Return [X, Y] of the center of cell containing provided text 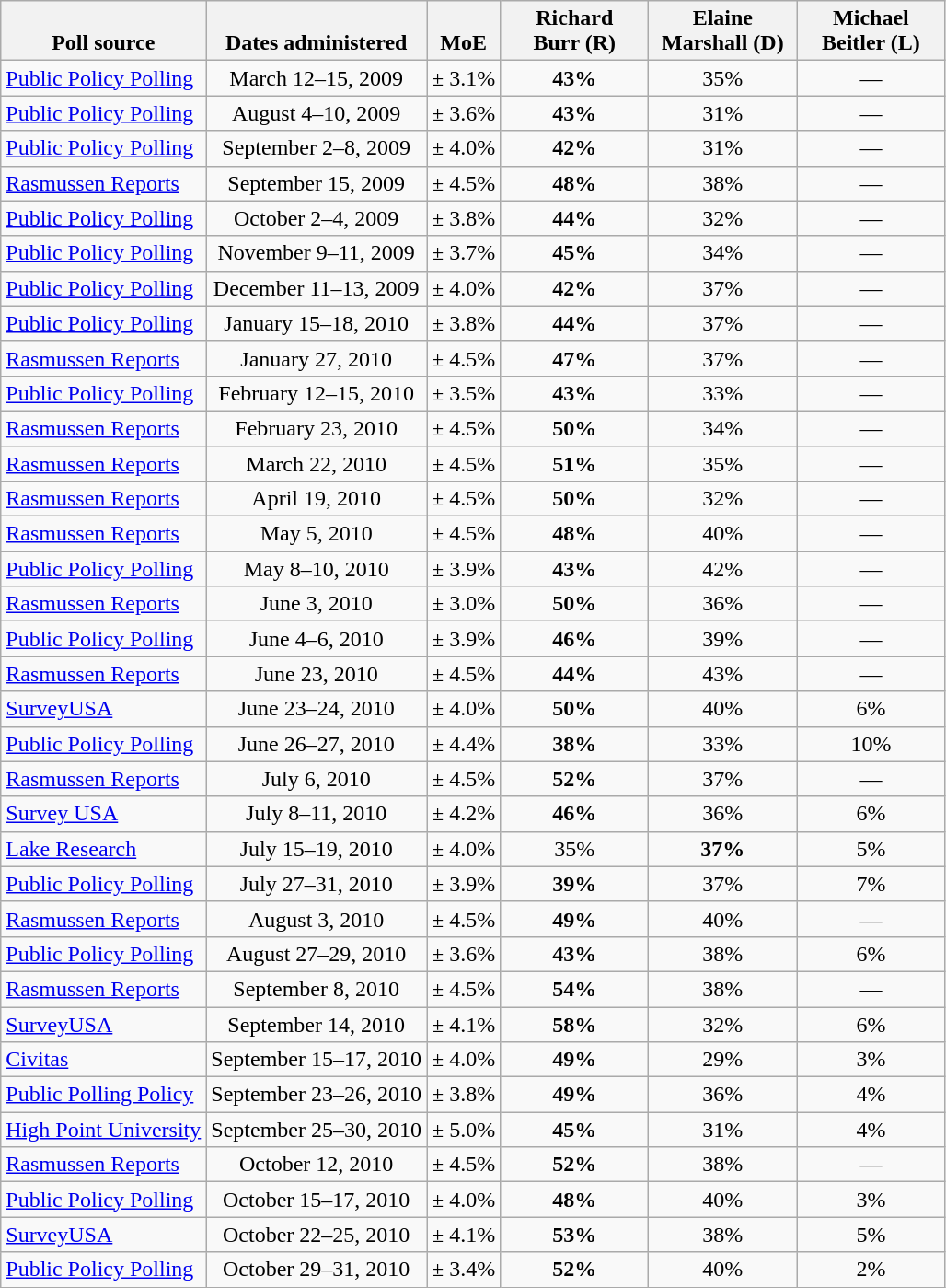
Public Polling Policy [103, 1095]
10% [871, 744]
September 15–17, 2010 [317, 1060]
MichaelBeitler (L) [871, 31]
MoE [464, 31]
February 23, 2010 [317, 428]
October 15–17, 2010 [317, 1200]
July 8–11, 2010 [317, 814]
29% [723, 1060]
High Point University [103, 1130]
January 27, 2010 [317, 358]
± 5.0% [464, 1130]
October 22–25, 2010 [317, 1235]
Poll source [103, 31]
± 3.0% [464, 604]
July 6, 2010 [317, 779]
53% [574, 1235]
March 22, 2010 [317, 463]
± 3.5% [464, 393]
RichardBurr (R) [574, 31]
August 27–29, 2010 [317, 954]
July 15–19, 2010 [317, 849]
± 4.4% [464, 744]
May 5, 2010 [317, 534]
54% [574, 989]
ElaineMarshall (D) [723, 31]
58% [574, 1025]
Civitas [103, 1060]
September 14, 2010 [317, 1025]
June 3, 2010 [317, 604]
August 3, 2010 [317, 919]
± 4.2% [464, 814]
October 12, 2010 [317, 1165]
± 3.7% [464, 253]
September 8, 2010 [317, 989]
August 4–10, 2009 [317, 113]
Survey USA [103, 814]
September 15, 2009 [317, 183]
September 25–30, 2010 [317, 1130]
June 4–6, 2010 [317, 639]
47% [574, 358]
Lake Research [103, 849]
7% [871, 884]
March 12–15, 2009 [317, 78]
51% [574, 463]
Dates administered [317, 31]
July 27–31, 2010 [317, 884]
May 8–10, 2010 [317, 569]
± 3.4% [464, 1270]
April 19, 2010 [317, 499]
September 23–26, 2010 [317, 1095]
October 2–4, 2009 [317, 218]
June 23, 2010 [317, 674]
September 2–8, 2009 [317, 148]
December 11–13, 2009 [317, 288]
January 15–18, 2010 [317, 323]
February 12–15, 2010 [317, 393]
November 9–11, 2009 [317, 253]
2% [871, 1270]
October 29–31, 2010 [317, 1270]
June 26–27, 2010 [317, 744]
June 23–24, 2010 [317, 709]
± 3.1% [464, 78]
